From the cell containing the given text, extract its center point as (x, y) coordinate. 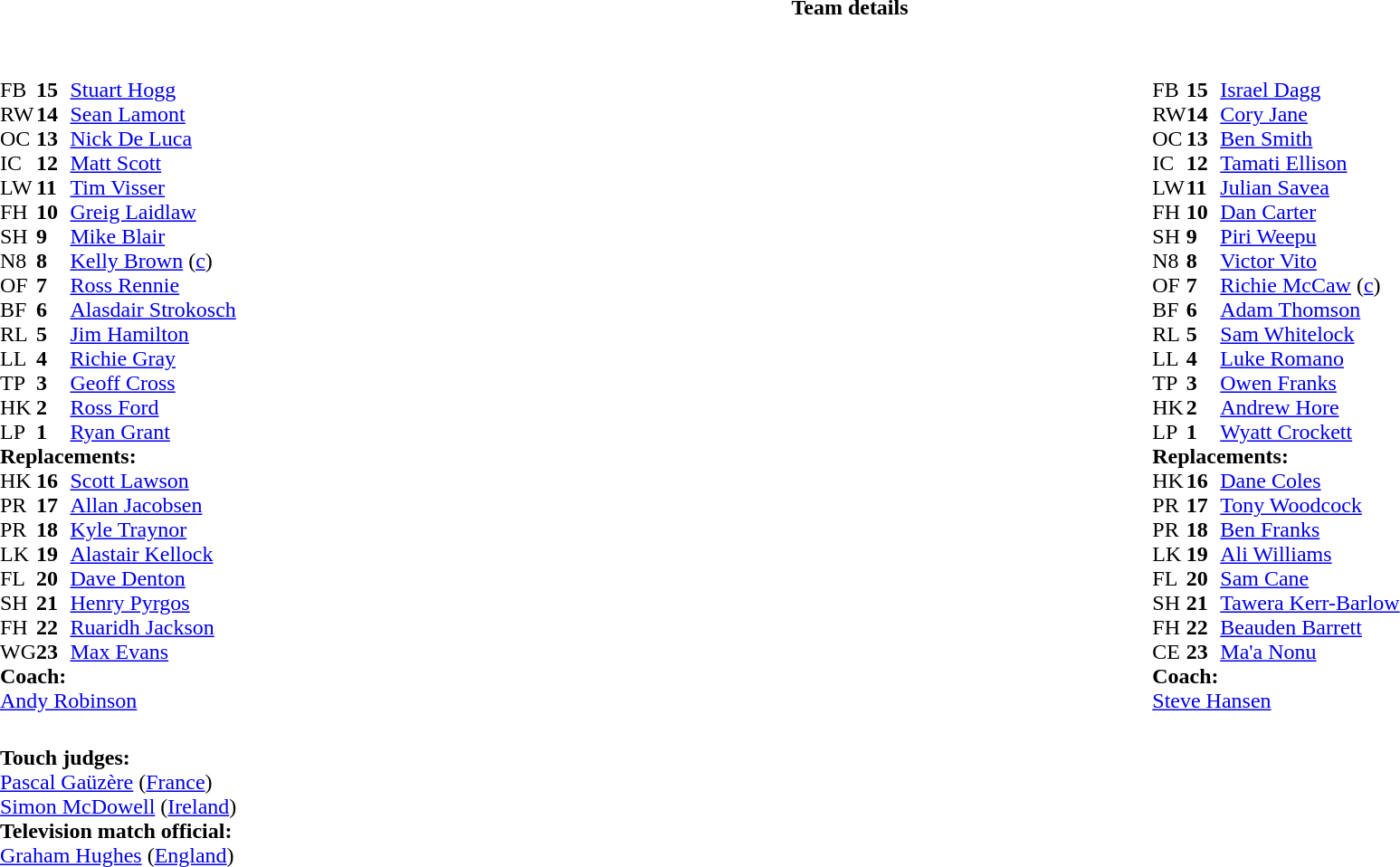
Ross Rennie (152, 286)
Matt Scott (152, 163)
Kyle Traynor (152, 530)
Dave Denton (152, 579)
Tawera Kerr-Barlow (1310, 603)
Andy Robinson (118, 700)
Ma'a Nonu (1310, 652)
Richie Gray (152, 358)
Luke Romano (1310, 358)
Stuart Hogg (152, 91)
Beauden Barrett (1310, 628)
Mike Blair (152, 237)
Sam Whitelock (1310, 335)
Israel Dagg (1310, 91)
Allan Jacobsen (152, 505)
Henry Pyrgos (152, 603)
Andrew Hore (1310, 407)
Ross Ford (152, 407)
Victor Vito (1310, 261)
Cory Jane (1310, 114)
Alastair Kellock (152, 554)
Owen Franks (1310, 384)
Alasdair Strokosch (152, 310)
Adam Thomson (1310, 310)
WG (18, 652)
Scott Lawson (152, 481)
Jim Hamilton (152, 335)
Nick De Luca (152, 139)
Ben Smith (1310, 139)
Dane Coles (1310, 481)
Piri Weepu (1310, 237)
CE (1169, 652)
Geoff Cross (152, 384)
Tim Visser (152, 188)
Ryan Grant (152, 433)
Wyatt Crockett (1310, 433)
Steve Hansen (1276, 700)
Sean Lamont (152, 114)
Tony Woodcock (1310, 505)
Dan Carter (1310, 212)
Richie McCaw (c) (1310, 286)
Kelly Brown (c) (152, 261)
Greig Laidlaw (152, 212)
Ruaridh Jackson (152, 628)
Max Evans (152, 652)
Tamati Ellison (1310, 163)
Julian Savea (1310, 188)
Ben Franks (1310, 530)
Ali Williams (1310, 554)
Sam Cane (1310, 579)
